Identify which cell holds the provided text, then report its (x, y) central coordinate. 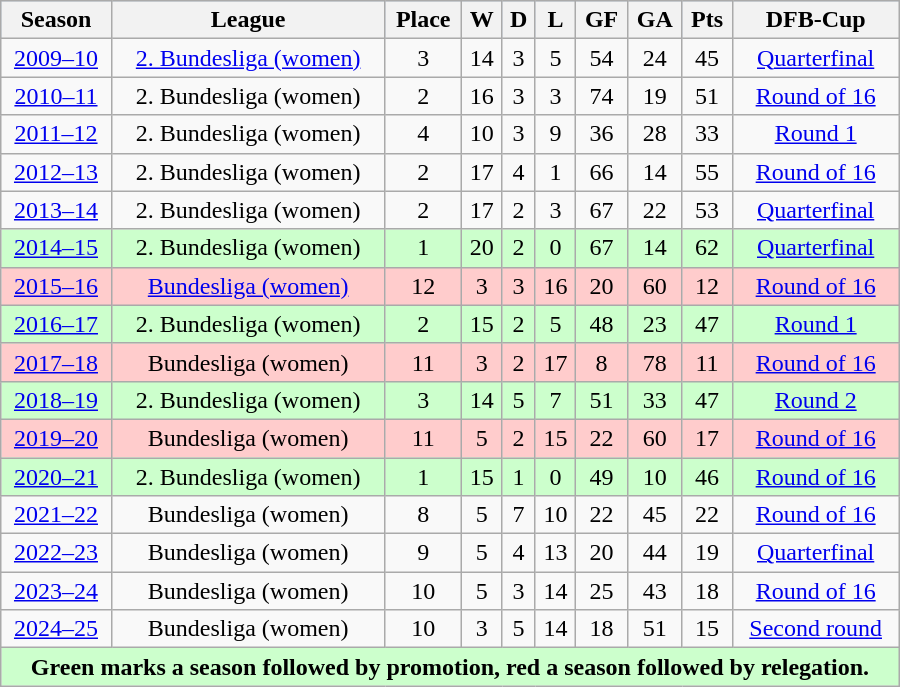
2013–14 (56, 210)
62 (707, 248)
28 (654, 134)
54 (602, 58)
L (556, 20)
53 (707, 210)
48 (602, 324)
2018–19 (56, 400)
GA (654, 20)
2009–10 (56, 58)
74 (602, 96)
Round 2 (816, 400)
2024–25 (56, 629)
Green marks a season followed by promotion, red a season followed by relegation. (450, 667)
24 (654, 58)
DFB-Cup (816, 20)
2021–22 (56, 515)
55 (707, 172)
44 (654, 553)
2017–18 (56, 362)
2011–12 (56, 134)
2019–20 (56, 438)
23 (654, 324)
2020–21 (56, 477)
36 (602, 134)
2023–24 (56, 591)
2015–16 (56, 286)
2022–23 (56, 553)
43 (654, 591)
78 (654, 362)
League (248, 20)
Pts (707, 20)
25 (602, 591)
49 (602, 477)
13 (556, 553)
D (518, 20)
Season (56, 20)
2012–13 (56, 172)
W (482, 20)
46 (707, 477)
2014–15 (56, 248)
2016–17 (56, 324)
66 (602, 172)
2010–11 (56, 96)
GF (602, 20)
Place (423, 20)
Second round (816, 629)
